Capture the cell that displays the provided text and extract its (x, y) central coordinate. 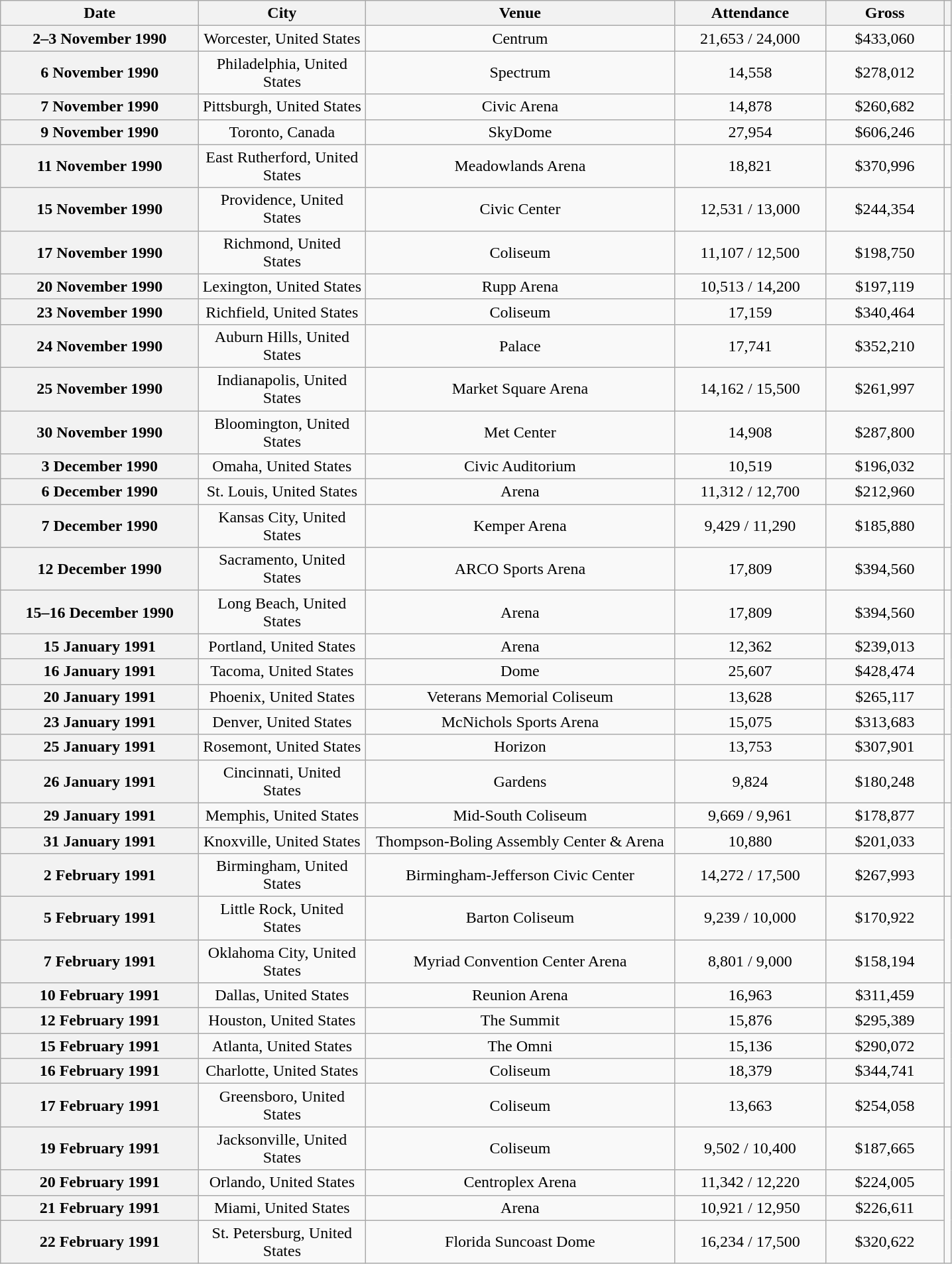
23 November 1990 (99, 312)
3 December 1990 (99, 467)
Market Square Arena (520, 388)
2–3 November 1990 (99, 38)
13,753 (750, 747)
6 November 1990 (99, 73)
$226,611 (884, 1208)
15 February 1991 (99, 1046)
Phoenix, United States (282, 697)
17 November 1990 (99, 252)
Birmingham-Jefferson Civic Center (520, 875)
Kemper Arena (520, 526)
Houston, United States (282, 1021)
City (282, 13)
Rupp Arena (520, 286)
9,824 (750, 781)
9,239 / 10,000 (750, 917)
$198,750 (884, 252)
10,519 (750, 467)
16 January 1991 (99, 671)
Sacramento, United States (282, 569)
7 February 1991 (99, 961)
Centrum (520, 38)
$158,194 (884, 961)
8,801 / 9,000 (750, 961)
Spectrum (520, 73)
Met Center (520, 432)
18,379 (750, 1071)
25,607 (750, 671)
Philadelphia, United States (282, 73)
Auburn Hills, United States (282, 346)
Pittsburgh, United States (282, 107)
$313,683 (884, 722)
Civic Arena (520, 107)
12,531 / 13,000 (750, 209)
Little Rock, United States (282, 917)
20 November 1990 (99, 286)
22 February 1991 (99, 1242)
$606,246 (884, 132)
Veterans Memorial Coliseum (520, 697)
$239,013 (884, 646)
Palace (520, 346)
$311,459 (884, 996)
Bloomington, United States (282, 432)
25 November 1990 (99, 388)
21,653 / 24,000 (750, 38)
$352,210 (884, 346)
11,107 / 12,500 (750, 252)
Florida Suncoast Dome (520, 1242)
10,880 (750, 840)
Gross (884, 13)
$307,901 (884, 747)
$180,248 (884, 781)
The Summit (520, 1021)
St. Petersburg, United States (282, 1242)
9,669 / 9,961 (750, 815)
7 December 1990 (99, 526)
$212,960 (884, 492)
14,558 (750, 73)
Dome (520, 671)
$197,119 (884, 286)
Gardens (520, 781)
18,821 (750, 166)
26 January 1991 (99, 781)
Mid-South Coliseum (520, 815)
$260,682 (884, 107)
31 January 1991 (99, 840)
20 January 1991 (99, 697)
16,963 (750, 996)
25 January 1991 (99, 747)
9,429 / 11,290 (750, 526)
Birmingham, United States (282, 875)
Portland, United States (282, 646)
17 February 1991 (99, 1106)
$170,922 (884, 917)
15–16 December 1990 (99, 612)
Richfield, United States (282, 312)
Worcester, United States (282, 38)
Centroplex Arena (520, 1182)
17,159 (750, 312)
$278,012 (884, 73)
14,162 / 15,500 (750, 388)
Reunion Arena (520, 996)
Myriad Convention Center Arena (520, 961)
11 November 1990 (99, 166)
Thompson-Boling Assembly Center & Arena (520, 840)
19 February 1991 (99, 1148)
14,908 (750, 432)
Denver, United States (282, 722)
$344,741 (884, 1071)
East Rutherford, United States (282, 166)
10,921 / 12,950 (750, 1208)
23 January 1991 (99, 722)
16,234 / 17,500 (750, 1242)
2 February 1991 (99, 875)
Charlotte, United States (282, 1071)
$428,474 (884, 671)
Date (99, 13)
Horizon (520, 747)
27,954 (750, 132)
McNichols Sports Arena (520, 722)
Knoxville, United States (282, 840)
12 February 1991 (99, 1021)
$196,032 (884, 467)
Long Beach, United States (282, 612)
Barton Coliseum (520, 917)
$370,996 (884, 166)
21 February 1991 (99, 1208)
St. Louis, United States (282, 492)
Greensboro, United States (282, 1106)
$295,389 (884, 1021)
Indianapolis, United States (282, 388)
14,272 / 17,500 (750, 875)
12,362 (750, 646)
Attendance (750, 13)
SkyDome (520, 132)
29 January 1991 (99, 815)
$267,993 (884, 875)
15,876 (750, 1021)
15,075 (750, 722)
$201,033 (884, 840)
11,312 / 12,700 (750, 492)
7 November 1990 (99, 107)
30 November 1990 (99, 432)
$265,117 (884, 697)
$261,997 (884, 388)
$224,005 (884, 1182)
Venue (520, 13)
Rosemont, United States (282, 747)
$433,060 (884, 38)
Omaha, United States (282, 467)
13,663 (750, 1106)
10,513 / 14,200 (750, 286)
Cincinnati, United States (282, 781)
10 February 1991 (99, 996)
Kansas City, United States (282, 526)
Oklahoma City, United States (282, 961)
Dallas, United States (282, 996)
Civic Auditorium (520, 467)
9,502 / 10,400 (750, 1148)
Orlando, United States (282, 1182)
Lexington, United States (282, 286)
Jacksonville, United States (282, 1148)
Memphis, United States (282, 815)
Richmond, United States (282, 252)
$290,072 (884, 1046)
17,741 (750, 346)
Miami, United States (282, 1208)
ARCO Sports Arena (520, 569)
13,628 (750, 697)
Civic Center (520, 209)
Meadowlands Arena (520, 166)
Providence, United States (282, 209)
15 January 1991 (99, 646)
6 December 1990 (99, 492)
5 February 1991 (99, 917)
Toronto, Canada (282, 132)
$244,354 (884, 209)
15 November 1990 (99, 209)
$320,622 (884, 1242)
24 November 1990 (99, 346)
The Omni (520, 1046)
14,878 (750, 107)
$254,058 (884, 1106)
9 November 1990 (99, 132)
$178,877 (884, 815)
$187,665 (884, 1148)
12 December 1990 (99, 569)
16 February 1991 (99, 1071)
Tacoma, United States (282, 671)
15,136 (750, 1046)
Atlanta, United States (282, 1046)
$287,800 (884, 432)
$340,464 (884, 312)
$185,880 (884, 526)
11,342 / 12,220 (750, 1182)
20 February 1991 (99, 1182)
